Detect which cell encompasses the target text, then output its (X, Y) center coordinate. 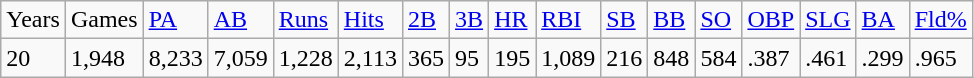
848 (672, 58)
Games (104, 20)
.299 (882, 58)
365 (426, 58)
SLG (828, 20)
3B (470, 20)
RBI (568, 20)
1,948 (104, 58)
2B (426, 20)
20 (34, 58)
2,113 (370, 58)
195 (512, 58)
OBP (771, 20)
Runs (306, 20)
.461 (828, 58)
.965 (940, 58)
HR (512, 20)
BB (672, 20)
216 (624, 58)
584 (718, 58)
SB (624, 20)
Hits (370, 20)
Years (34, 20)
95 (470, 58)
7,059 (240, 58)
.387 (771, 58)
1,089 (568, 58)
BA (882, 20)
PA (176, 20)
Fld% (940, 20)
8,233 (176, 58)
SO (718, 20)
1,228 (306, 58)
AB (240, 20)
